Find where the given text appears and provide that cell's center as (x, y) coordinate. 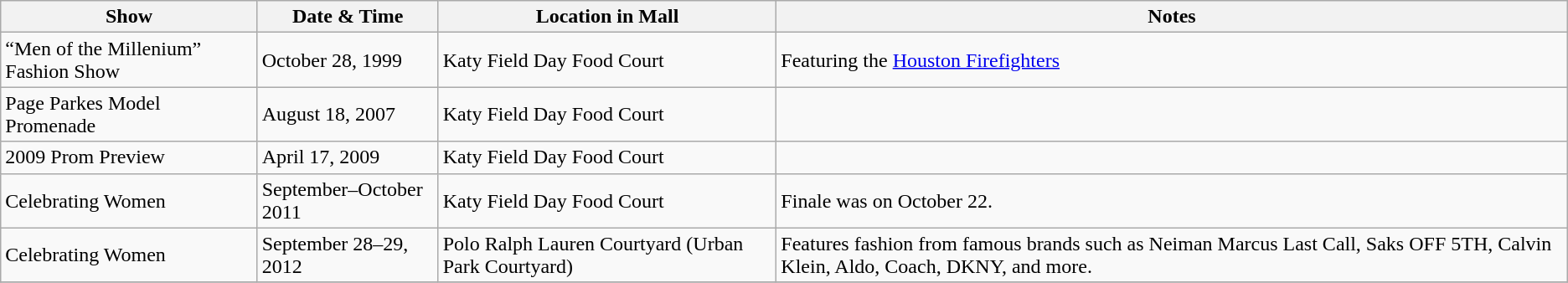
August 18, 2007 (348, 114)
Finale was on October 22. (1172, 201)
Location in Mall (607, 17)
September 28–29, 2012 (348, 255)
2009 Prom Preview (129, 157)
September–October 2011 (348, 201)
October 28, 1999 (348, 60)
April 17, 2009 (348, 157)
Page Parkes Model Promenade (129, 114)
Notes (1172, 17)
Features fashion from famous brands such as Neiman Marcus Last Call, Saks OFF 5TH, Calvin Klein, Aldo, Coach, DKNY, and more. (1172, 255)
Featuring the Houston Firefighters (1172, 60)
Date & Time (348, 17)
“Men of the Millenium” Fashion Show (129, 60)
Polo Ralph Lauren Courtyard (Urban Park Courtyard) (607, 255)
Show (129, 17)
